Search for the cell housing the specified text and yield its [x, y] center coordinate. 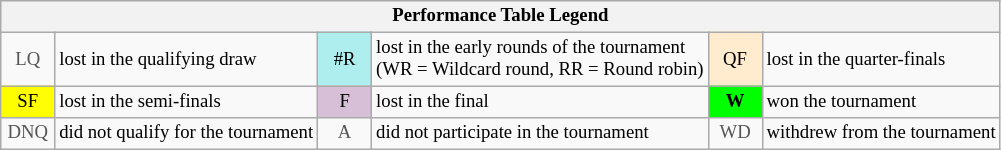
SF [28, 102]
lost in the qualifying draw [186, 60]
WD [735, 134]
lost in the semi-finals [186, 102]
W [735, 102]
did not participate in the tournament [540, 134]
F [345, 102]
#R [345, 60]
lost in the quarter-finals [881, 60]
lost in the early rounds of the tournament(WR = Wildcard round, RR = Round robin) [540, 60]
lost in the final [540, 102]
did not qualify for the tournament [186, 134]
Performance Table Legend [500, 16]
A [345, 134]
QF [735, 60]
won the tournament [881, 102]
LQ [28, 60]
withdrew from the tournament [881, 134]
DNQ [28, 134]
